From the cell containing the given text, extract its center point as (X, Y) coordinate. 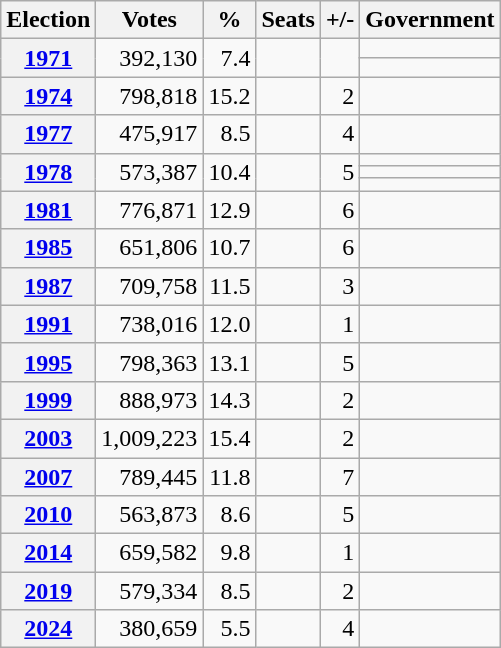
563,873 (150, 515)
% (230, 20)
776,871 (150, 210)
3 (340, 286)
651,806 (150, 248)
798,363 (150, 362)
659,582 (150, 553)
1987 (48, 286)
1981 (48, 210)
13.1 (230, 362)
573,387 (150, 172)
5.5 (230, 629)
Votes (150, 20)
Government (430, 20)
798,818 (150, 96)
579,334 (150, 591)
392,130 (150, 58)
1,009,223 (150, 438)
+/- (340, 20)
789,445 (150, 477)
11.5 (230, 286)
2007 (48, 477)
15.2 (230, 96)
11.8 (230, 477)
1999 (48, 400)
475,917 (150, 134)
1974 (48, 96)
1971 (48, 58)
8.6 (230, 515)
1985 (48, 248)
2014 (48, 553)
10.4 (230, 172)
12.0 (230, 324)
1978 (48, 172)
1977 (48, 134)
15.4 (230, 438)
888,973 (150, 400)
7 (340, 477)
2024 (48, 629)
10.7 (230, 248)
738,016 (150, 324)
Seats (288, 20)
2003 (48, 438)
2019 (48, 591)
380,659 (150, 629)
12.9 (230, 210)
709,758 (150, 286)
1995 (48, 362)
14.3 (230, 400)
7.4 (230, 58)
Election (48, 20)
9.8 (230, 553)
1991 (48, 324)
2010 (48, 515)
